Locate the cell with the specified text and output its (x, y) center coordinate. 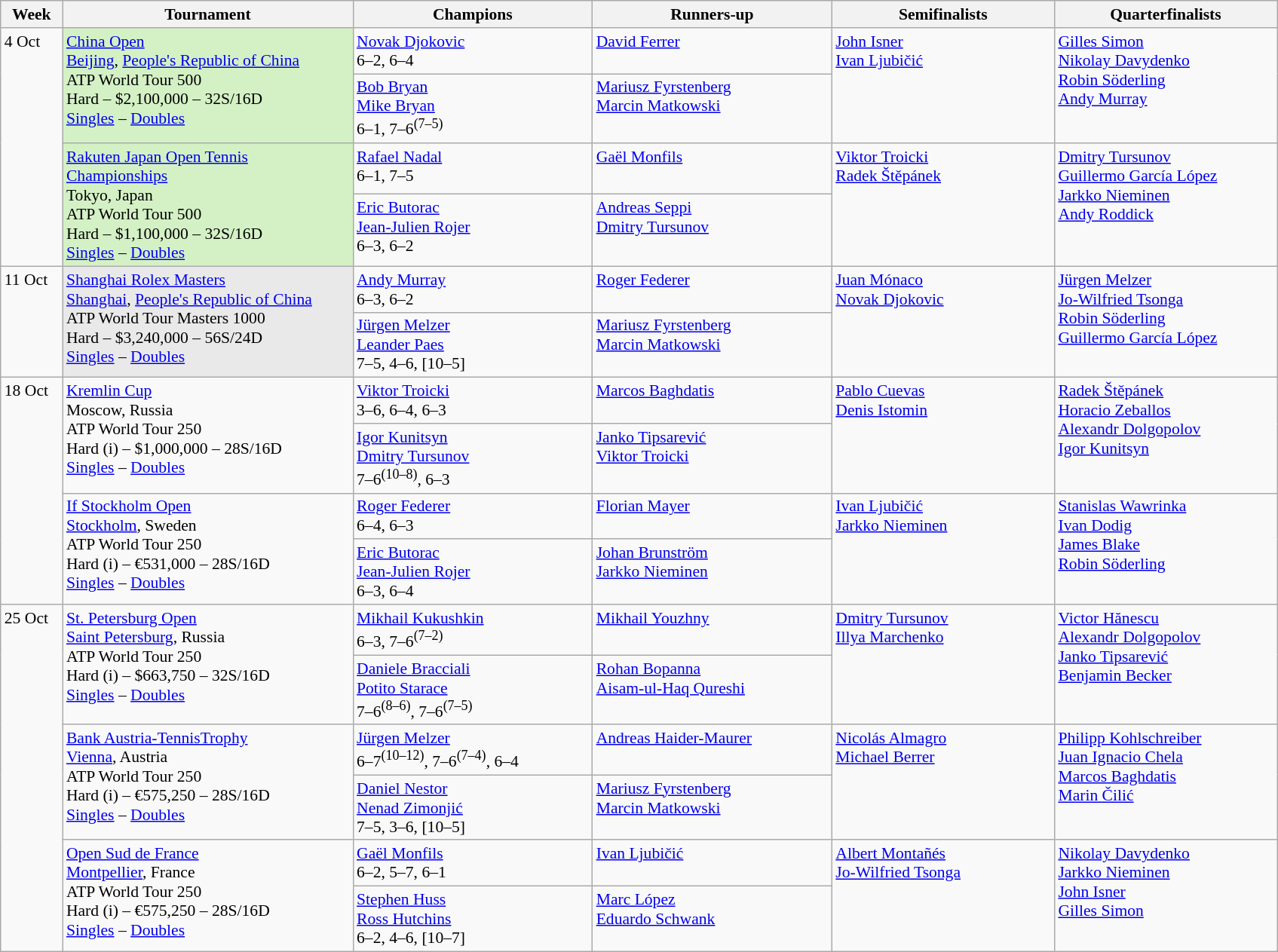
If Stockholm Open Stockholm, SwedenATP World Tour 250Hard (i) – €531,000 – 28S/16DSingles – Doubles (208, 549)
Viktor Troicki3–6, 6–4, 6–3 (473, 401)
11 Oct (32, 322)
Bank Austria-TennisTrophy Vienna, AustriaATP World Tour 250Hard (i) – €575,250 – 28S/16DSingles – Doubles (208, 782)
David Ferrer (713, 51)
Bob Bryan Mike Bryan6–1, 7–6(7–5) (473, 109)
18 Oct (32, 491)
Roger Federer6–4, 6–3 (473, 517)
Shanghai Rolex Masters Shanghai, People's Republic of ChinaATP World Tour Masters 1000Hard – $3,240,000 – 56S/24DSingles – Doubles (208, 322)
Viktor Troicki Radek Štěpánek (942, 205)
Mikhail Youzhny (713, 630)
Nicolás Almagro Michael Berrer (942, 782)
Quarterfinalists (1166, 14)
Dmitry Tursunov Guillermo García López Jarkko Nieminen Andy Roddick (1166, 205)
Rafael Nadal6–1, 7–5 (473, 169)
Kremlin Cup Moscow, RussiaATP World Tour 250Hard (i) – $1,000,000 – 28S/16DSingles – Doubles (208, 436)
Semifinalists (942, 14)
Florian Mayer (713, 517)
Juan Mónaco Novak Djokovic (942, 322)
Runners-up (713, 14)
Igor Kunitsyn Dmitry Tursunov7–6(10–8), 6–3 (473, 458)
Ivan Ljubičić Jarkko Nieminen (942, 549)
Pablo Cuevas Denis Istomin (942, 436)
Roger Federer (713, 289)
Andy Murray6–3, 6–2 (473, 289)
Jürgen Melzer Leander Paes7–5, 4–6, [10–5] (473, 345)
Champions (473, 14)
Eric Butorac Jean-Julien Rojer6–3, 6–4 (473, 573)
25 Oct (32, 778)
4 Oct (32, 148)
Radek Štěpánek Horacio Zeballos Alexandr Dolgopolov Igor Kunitsyn (1166, 436)
Jürgen Melzer Jo-Wilfried Tsonga Robin Söderling Guillermo García López (1166, 322)
Eric Butorac Jean-Julien Rojer6–3, 6–2 (473, 231)
Victor Hănescu Alexandr Dolgopolov Janko Tipsarević Benjamin Becker (1166, 665)
Daniel Nestor Nenad Zimonjić7–5, 3–6, [10–5] (473, 808)
Stanislas Wawrinka Ivan Dodig James Blake Robin Söderling (1166, 549)
Johan Brunström Jarkko Nieminen (713, 573)
Andreas Haider-Maurer (713, 749)
Ivan Ljubičić (713, 864)
Albert Montañés Jo-Wilfried Tsonga (942, 896)
Gilles Simon Nikolay Davydenko Robin Söderling Andy Murray (1166, 86)
Philipp Kohlschreiber Juan Ignacio Chela Marcos Baghdatis Marin Čilić (1166, 782)
Tournament (208, 14)
China Open Beijing, People's Republic of ChinaATP World Tour 500Hard – $2,100,000 – 32S/16DSingles – Doubles (208, 86)
Mikhail Kukushkin6–3, 7–6(7–2) (473, 630)
Marc López Eduardo Schwank (713, 920)
Open Sud de France Montpellier, FranceATP World Tour 250Hard (i) – €575,250 – 28S/16DSingles – Doubles (208, 896)
Andreas Seppi Dmitry Tursunov (713, 231)
Jürgen Melzer6–7(10–12), 7–6(7–4), 6–4 (473, 749)
Novak Djokovic6–2, 6–4 (473, 51)
Stephen Huss Ross Hutchins6–2, 4–6, [10–7] (473, 920)
Rakuten Japan Open Tennis Championships Tokyo, JapanATP World Tour 500Hard – $1,100,000 – 32S/16DSingles – Doubles (208, 205)
Marcos Baghdatis (713, 401)
Dmitry Tursunov Illya Marchenko (942, 665)
Nikolay Davydenko Jarkko Nieminen John Isner Gilles Simon (1166, 896)
Janko Tipsarević Viktor Troicki (713, 458)
John Isner Ivan Ljubičić (942, 86)
St. Petersburg Open Saint Petersburg, RussiaATP World Tour 250Hard (i) – $663,750 – 32S/16DSingles – Doubles (208, 665)
Gaël Monfils (713, 169)
Week (32, 14)
Daniele Bracciali Potito Starace7–6(8–6), 7–6(7–5) (473, 690)
Rohan Bopanna Aisam-ul-Haq Qureshi (713, 690)
Gaël Monfils6–2, 5–7, 6–1 (473, 864)
